Locate the cell with the specified text and output its (x, y) center coordinate. 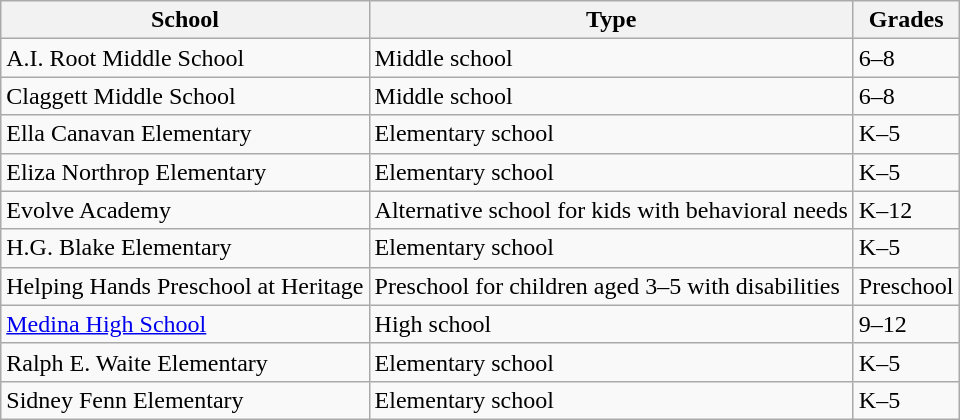
School (185, 20)
Grades (906, 20)
Ella Canavan Elementary (185, 134)
Claggett Middle School (185, 96)
Preschool (906, 286)
Preschool for children aged 3–5 with disabilities (611, 286)
Type (611, 20)
K–12 (906, 210)
9–12 (906, 324)
Helping Hands Preschool at Heritage (185, 286)
Eliza Northrop Elementary (185, 172)
High school (611, 324)
A.I. Root Middle School (185, 58)
H.G. Blake Elementary (185, 248)
Alternative school for kids with behavioral needs (611, 210)
Ralph E. Waite Elementary (185, 362)
Evolve Academy (185, 210)
Sidney Fenn Elementary (185, 400)
Medina High School (185, 324)
